Extract the [X, Y] coordinate from the center of the cell holding the provided text.  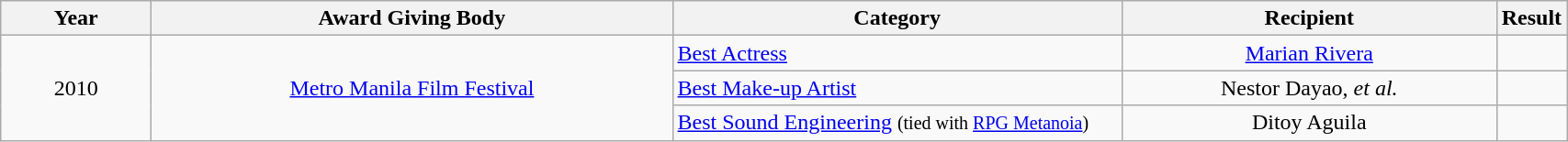
Result [1531, 18]
Metro Manila Film Festival [412, 88]
Marian Rivera [1309, 53]
Category [897, 18]
Best Sound Engineering (tied with RPG Metanoia) [897, 123]
Ditoy Aguila [1309, 123]
Year [76, 18]
2010 [76, 88]
Award Giving Body [412, 18]
Nestor Dayao, et al. [1309, 88]
Best Make-up Artist [897, 88]
Best Actress [897, 53]
Recipient [1309, 18]
